Pinpoint the cell where the given text exists, returning its (X, Y) midpoint coordinate. 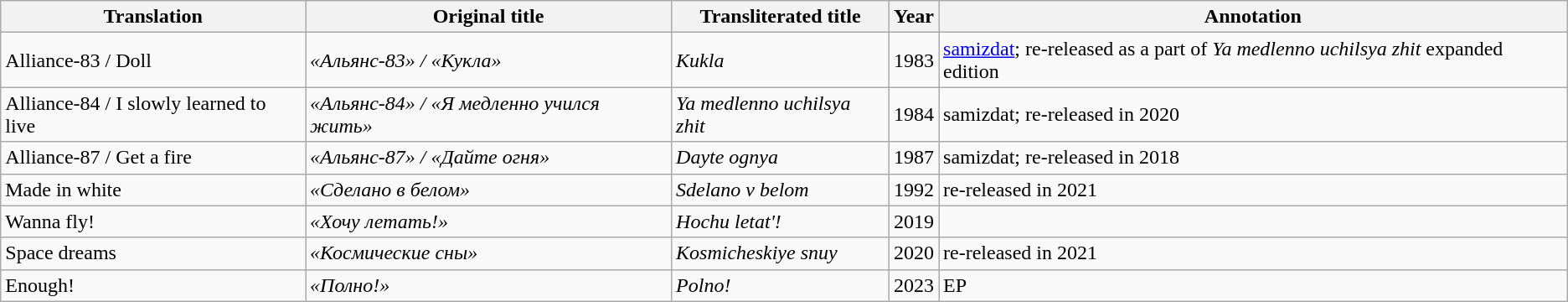
2020 (913, 253)
Made in white (153, 190)
Original title (489, 17)
1987 (913, 158)
1984 (913, 114)
Hochu letat'! (781, 221)
Sdelano v belom (781, 190)
samizdat; re-released in 2020 (1253, 114)
«Альянс-87» / «Дайте огня» (489, 158)
Alliance-84 / I slowly learned to live (153, 114)
samizdat; re-released as a part of Ya medlenno uchilsya zhit expanded edition (1253, 60)
«Альянс-84» / «Я медленно учился жить» (489, 114)
Space dreams (153, 253)
Annotation (1253, 17)
Translation (153, 17)
1983 (913, 60)
EP (1253, 285)
samizdat; re-released in 2018 (1253, 158)
Dayte ognya (781, 158)
Polno! (781, 285)
Ya medlenno uchilsya zhit (781, 114)
1992 (913, 190)
Kukla (781, 60)
«Сделано в белом» (489, 190)
Enough! (153, 285)
2019 (913, 221)
Alliance-83 / Doll (153, 60)
«Полно!» (489, 285)
Year (913, 17)
«Альянс-83» / «Кукла» (489, 60)
Transliterated title (781, 17)
Kosmicheskiye snuy (781, 253)
«Космические сны» (489, 253)
Alliance-87 / Get a fire (153, 158)
«Хочу летать!» (489, 221)
2023 (913, 285)
Wanna fly! (153, 221)
